Return [X, Y] of the center of cell containing provided text 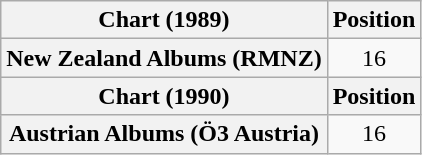
Austrian Albums (Ö3 Austria) [164, 134]
Chart (1989) [164, 20]
New Zealand Albums (RMNZ) [164, 58]
Chart (1990) [164, 96]
